Provide the (X, Y) coordinate of the cell's center where the given text is located.  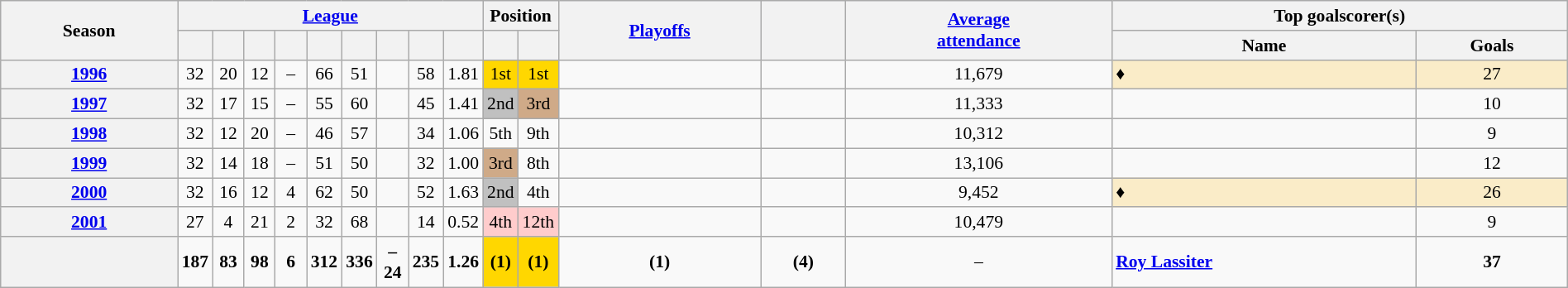
Goals (1492, 46)
83 (228, 262)
6 (291, 262)
58 (427, 74)
66 (324, 74)
21 (260, 223)
1998 (89, 134)
187 (195, 262)
–24 (393, 262)
10,479 (979, 223)
1997 (89, 104)
15 (260, 104)
5th (501, 134)
2 (291, 223)
16 (228, 193)
18 (260, 163)
68 (359, 223)
Average attendance (979, 30)
17 (228, 104)
8th (539, 163)
2001 (89, 223)
Position (521, 16)
60 (359, 104)
98 (260, 262)
45 (427, 104)
235 (427, 262)
League (331, 16)
9th (539, 134)
62 (324, 193)
312 (324, 262)
13,106 (979, 163)
1996 (89, 74)
Name (1264, 46)
12th (539, 223)
1.26 (463, 262)
26 (1492, 193)
10 (1492, 104)
(4) (803, 262)
11,679 (979, 74)
57 (359, 134)
34 (427, 134)
1.63 (463, 193)
Season (89, 30)
1.81 (463, 74)
9,452 (979, 193)
11,333 (979, 104)
10,312 (979, 134)
Top goalscorer(s) (1340, 16)
1.41 (463, 104)
52 (427, 193)
37 (1492, 262)
1999 (89, 163)
55 (324, 104)
1.00 (463, 163)
2000 (89, 193)
Roy Lassiter (1264, 262)
1.06 (463, 134)
0.52 (463, 223)
Playoffs (660, 30)
46 (324, 134)
336 (359, 262)
